Determine the [X, Y] coordinate at the center of the cell enclosing the given text.  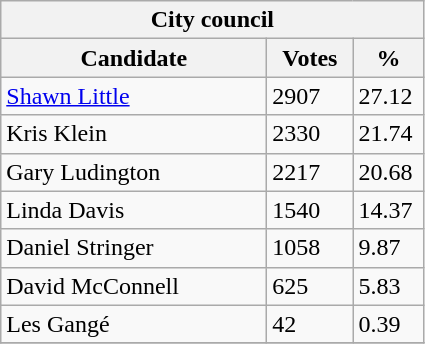
Les Gangé [134, 324]
20.68 [388, 172]
Kris Klein [134, 134]
Gary Ludington [134, 172]
Shawn Little [134, 96]
Daniel Stringer [134, 248]
42 [310, 324]
Candidate [134, 58]
21.74 [388, 134]
1540 [310, 210]
1058 [310, 248]
% [388, 58]
625 [310, 286]
2907 [310, 96]
9.87 [388, 248]
City council [212, 20]
0.39 [388, 324]
27.12 [388, 96]
5.83 [388, 286]
14.37 [388, 210]
2330 [310, 134]
Linda Davis [134, 210]
Votes [310, 58]
David McConnell [134, 286]
2217 [310, 172]
